Identify which cell holds the provided text, then report its [x, y] central coordinate. 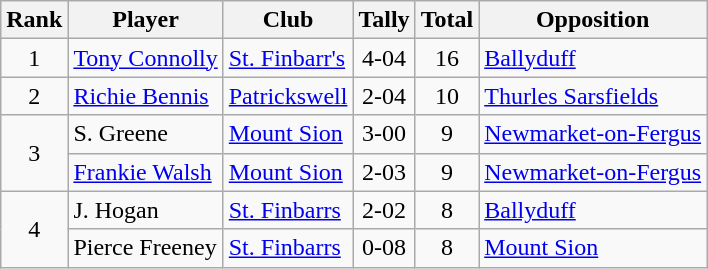
J. Hogan [146, 210]
Thurles Sarsfields [593, 96]
Rank [34, 20]
St. Finbarr's [288, 58]
Pierce Freeney [146, 248]
3-00 [384, 134]
2 [34, 96]
2-04 [384, 96]
S. Greene [146, 134]
4-04 [384, 58]
4 [34, 229]
1 [34, 58]
Patrickswell [288, 96]
0-08 [384, 248]
Tally [384, 20]
10 [447, 96]
Opposition [593, 20]
Total [447, 20]
3 [34, 153]
2-02 [384, 210]
16 [447, 58]
Player [146, 20]
Frankie Walsh [146, 172]
2-03 [384, 172]
Tony Connolly [146, 58]
Richie Bennis [146, 96]
Club [288, 20]
